Pinpoint the cell where the given text exists, returning its [x, y] midpoint coordinate. 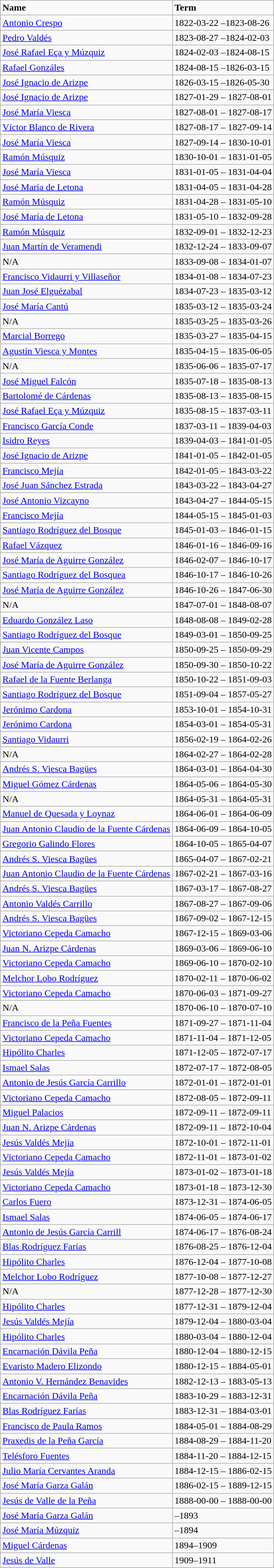
1843-04-27 – 1844-05-15 [223, 500]
1844-05-15 – 1845-01-03 [223, 515]
1835-08-13 – 1835-08-15 [223, 396]
1832-12-24 – 1833-09-07 [223, 247]
1872-10-01 – 1872-11-01 [223, 1142]
1864-03-01 – 1864-04-30 [223, 769]
Praxedis de la Peña García [86, 1441]
1874-06-05 – 1874-06-17 [223, 1217]
José Miguel Falcón [86, 381]
1867-08-27 – 1867-09-06 [223, 903]
1872-07-17 – 1872-08-05 [223, 1068]
1870-06-10 – 1870-07-10 [223, 1008]
1824-02-03 –1824-08-15 [223, 53]
1867-09-02 – 1867-12-15 [223, 919]
1869-06-10 – 1870-02-10 [223, 963]
Antonio de Jesús García Carrillo [86, 1082]
1846-02-07 – 1846-10-17 [223, 560]
José María Cantú [86, 306]
1884-11-20 – 1884-12-15 [223, 1456]
Name [86, 8]
Isidro Reyes [86, 441]
1864-05-31 – 1864-05-31 [223, 799]
1873-01-18 – 1873-12-30 [223, 1187]
–1894 [223, 1530]
1848-08-08 – 1849-02-28 [223, 620]
1835-03-12 – 1835-03-24 [223, 306]
Antonio de Jesús García Carrill [86, 1232]
Term [223, 8]
1876-12-04 – 1877-10-08 [223, 1262]
Rafael de la Fuente Berlanga [86, 680]
Víctor Blanco de Rivera [86, 127]
1872-08-05 – 1872-09-11 [223, 1097]
1835-06-06 – 1835-07-17 [223, 366]
1837-03-11 – 1839-04-03 [223, 426]
José María Múzquiz [86, 1530]
1826-03-15 –1826-05-30 [223, 82]
1831-04-05 – 1831-04-28 [223, 187]
1873-01-02 – 1873-01-18 [223, 1172]
1872-01-01 – 1872-01-01 [223, 1082]
1847-07-01 – 1848-08-07 [223, 605]
Santiago Rodríguez del Bosquea [86, 575]
Miguel Cárdenas [86, 1545]
1872-09-11 – 1872-09-11 [223, 1112]
1839-04-03 – 1841-01-05 [223, 441]
1849-03-01 – 1850-09-25 [223, 635]
Jesús de Valle de la Peña [86, 1501]
1856-02-19 – 1864-02-26 [223, 739]
Miguel Palacios [86, 1112]
1864-02-27 – 1864-02-28 [223, 754]
1843-03-22 – 1843-04-27 [223, 486]
Rafael Vázquez [86, 545]
1846-01-16 – 1846-09-16 [223, 545]
1833-09-08 – 1834-01-07 [223, 262]
1853-10-01 – 1854-10-31 [223, 709]
1850-09-30 – 1850-10-22 [223, 665]
1877-12-31 – 1879-12-04 [223, 1306]
Santiago Vidaurri [86, 739]
1880-12-15 – 1884-05-01 [223, 1366]
1880-12-04 – 1880-12-15 [223, 1351]
1834-01-08 – 1834-07-23 [223, 276]
1827-09-14 – 1830-10-01 [223, 142]
1876-08-25 – 1876-12-04 [223, 1247]
1873-12-31 – 1874-06-05 [223, 1202]
Francisco García Conde [86, 426]
1827-08-01 – 1827-08-17 [223, 112]
–1893 [223, 1515]
Eduardo González Laso [86, 620]
1850-09-25 – 1850-09-29 [223, 649]
1854-03-01 – 1854-05-31 [223, 724]
1827-08-17 – 1827-09-14 [223, 127]
1841-01-05 – 1842-01-05 [223, 456]
1867-02-21 – 1867-03-16 [223, 873]
1872-09-11 – 1872-10-04 [223, 1127]
1871-09-27 – 1871-11-04 [223, 1023]
1834-07-23 – 1835-03-12 [223, 291]
José Antonio Vizcayno [86, 500]
1909–1911 [223, 1560]
Juan Martín de Veramendi [86, 247]
Juan José Elguézabal [86, 291]
1874-06-17 – 1876-08-24 [223, 1232]
Juan Vicente Campos [86, 649]
1870-06-03 – 1871-09-27 [223, 993]
Rafael Gonzáles [86, 67]
1864-10-05 – 1865-04-07 [223, 844]
1867-12-15 – 1869-03-06 [223, 933]
Bartolomé de Cárdenas [86, 396]
Pedro Valdés [86, 38]
1867-03-17 – 1867-08-27 [223, 888]
1879-12-04 – 1880-03-04 [223, 1321]
1877-12-28 – 1877-12-30 [223, 1292]
Agustín Viesca y Montes [86, 351]
1882-12-13 – 1883-05-13 [223, 1381]
1846-10-26 – 1847-06-30 [223, 590]
Gregorio Galindo Flores [86, 844]
1835-03-25 – 1835-03-26 [223, 321]
1827-01-29 – 1827-08-01 [223, 97]
1850-10-22 – 1851-09-03 [223, 680]
1884-05-01 – 1884-08-29 [223, 1426]
1822-03-22 –1823-08-26 [223, 23]
Telésforo Fuentes [86, 1456]
1846-10-17 – 1846-10-26 [223, 575]
1835-07-18 – 1835-08-13 [223, 381]
Marcial Borrego [86, 336]
1883-12-31 – 1884-03-01 [223, 1411]
Francisco Vidaurri y Villaseñor [86, 276]
Manuel de Quesada y Loynaz [86, 814]
Francisco de la Peña Fuentes [86, 1023]
Francisco de Paula Ramos [86, 1426]
1823-08-27 –1824-02-03 [223, 38]
1865-04-07 – 1867-02-21 [223, 859]
1835-03-27 – 1835-04-15 [223, 336]
1884-12-15 – 1886-02-15 [223, 1471]
1864-06-09 – 1864-10-05 [223, 829]
1835-08-15 – 1837-03-11 [223, 411]
1883-10-29 – 1883-12-31 [223, 1396]
1869-03-06 – 1869-06-10 [223, 948]
1877-10-08 – 1877-12-27 [223, 1277]
1831-01-05 – 1831-04-04 [223, 172]
Evaristo Madero Elizondo [86, 1366]
1872-11-01 – 1873-01-02 [223, 1157]
1886-02-15 – 1889-12-15 [223, 1486]
1831-04-28 – 1831-05-10 [223, 202]
1831-05-10 – 1832-09-28 [223, 217]
1842-01-05 – 1843-03-22 [223, 471]
1880-03-04 – 1880-12-04 [223, 1336]
José Juan Sánchez Estrada [86, 486]
1845-01-03 – 1846-01-15 [223, 530]
1830-10-01 – 1831-01-05 [223, 157]
Miguel Gómez Cárdenas [86, 784]
Antonio Valdés Carrillo [86, 903]
1851-09-04 – 1857-05-27 [223, 695]
Carlos Fuero [86, 1202]
Jesús de Valle [86, 1560]
1832-09-01 – 1832-12-23 [223, 232]
1871-11-04 – 1871-12-05 [223, 1038]
1835-04-15 – 1835-06-05 [223, 351]
1824-08-15 –1826-03-15 [223, 67]
1864-06-01 – 1864-06-09 [223, 814]
Antonio Crespo [86, 23]
Antonio V. Hernández Benavides [86, 1381]
1884-08-29 – 1884-11-20 [223, 1441]
1894–1909 [223, 1545]
1888-00-00 – 1888-00-00 [223, 1501]
1870-02-11 – 1870-06-02 [223, 978]
Julio María Cervantes Aranda [86, 1471]
1871-12-05 – 1872-07-17 [223, 1053]
1864-05-06 – 1864-05-30 [223, 784]
